Locate the cell with the specified text and output its (X, Y) center coordinate. 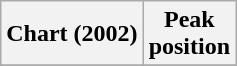
Peakposition (189, 34)
Chart (2002) (72, 34)
